Find where the given text appears and provide that cell's center as [X, Y] coordinate. 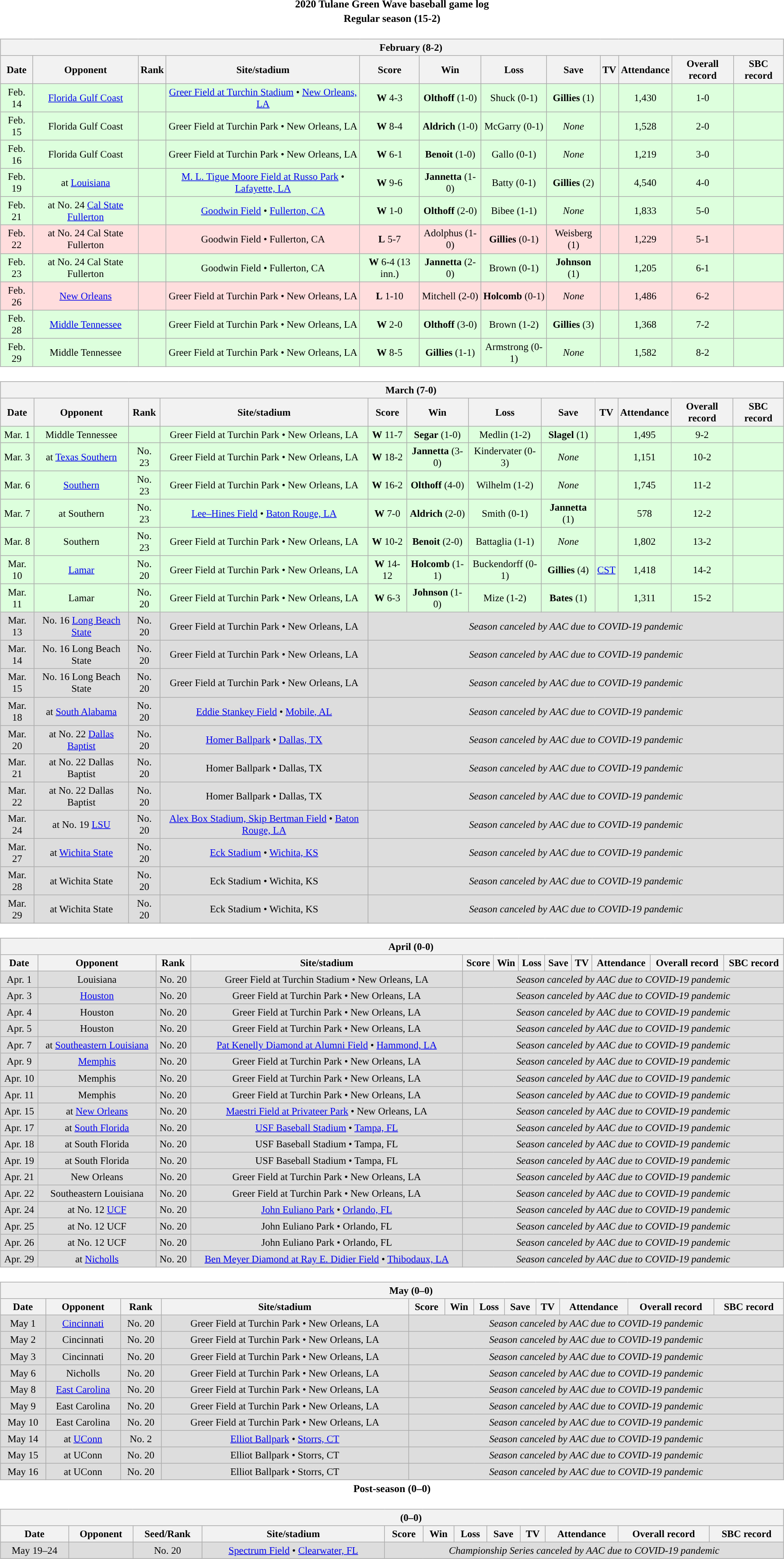
Apr. 17 [19, 1128]
4,540 [645, 183]
Mar. 14 [17, 655]
W 11-7 [388, 434]
Shuck (0-1) [514, 98]
5-1 [703, 239]
March (7-0) [392, 390]
Apr. 11 [19, 1095]
Feb. 21 [17, 211]
Feb. 16 [17, 155]
Apr. 18 [19, 1144]
Apr. 15 [19, 1111]
Southeastern Louisiana [97, 1193]
1,151 [644, 457]
Apr. 4 [19, 1012]
Batty (0-1) [514, 183]
W 6-3 [388, 599]
578 [644, 514]
Segar (1-0) [437, 434]
W 14-12 [388, 570]
Apr. 10 [19, 1078]
Brown (1-2) [514, 324]
Holcomb (0-1) [514, 296]
Maestri Field at Privateer Park • New Orleans, LA [327, 1111]
Mar. 29 [17, 909]
CST [606, 570]
Lee–Hines Field • Baton Rouge, LA [264, 514]
at New Orleans [97, 1111]
Bates (1) [568, 599]
1-0 [703, 98]
Adolphus (1-0) [451, 239]
1,495 [644, 434]
1,802 [644, 542]
Gillies (0-1) [514, 239]
Alex Box Stadium, Skip Bertman Field • Baton Rouge, LA [264, 824]
Apr. 5 [19, 1029]
Armstrong (0-1) [514, 353]
Olthoff (3-0) [451, 324]
Bibee (1-1) [514, 211]
Jannetta (3-0) [437, 457]
W 18-2 [388, 457]
Gillies (1-1) [451, 353]
Battaglia (1-1) [505, 542]
at No. 19 LSU [81, 824]
Apr. 1 [19, 979]
L 5-7 [389, 239]
Apr. 24 [19, 1210]
L 1-10 [389, 296]
Apr. 19 [19, 1160]
February (8-2) [392, 47]
Mize (1-2) [505, 599]
1,833 [645, 211]
M. L. Tigue Moore Field at Russo Park • Lafayette, LA [263, 183]
Nicholls [83, 1373]
McGarry (0-1) [514, 126]
W 9-6 [389, 183]
Gillies (1) [574, 98]
W 7-0 [388, 514]
at Louisiana [86, 183]
Mar. 20 [17, 739]
Feb. 19 [17, 183]
Gillies (3) [574, 324]
Apr. 3 [19, 996]
W 1-0 [389, 211]
Feb. 15 [17, 126]
Mar. 1 [17, 434]
at Nicholls [97, 1259]
Mar. 27 [17, 852]
Apr. 22 [19, 1193]
4-0 [703, 183]
at South Alabama [81, 711]
1,528 [645, 126]
Ben Meyer Diamond at Ray E. Didier Field • Thibodaux, LA [327, 1259]
May (0–0) [392, 1291]
2-0 [703, 126]
8-2 [703, 353]
Louisiana [97, 979]
Mar. 8 [17, 542]
May 6 [23, 1373]
Apr. 26 [19, 1243]
6-2 [703, 296]
W 4-3 [389, 98]
Holcomb (1-1) [437, 570]
Eddie Stankey Field • Mobile, AL [264, 711]
May 1 [23, 1324]
Apr. 29 [19, 1259]
12-2 [702, 514]
Jannetta (1-0) [451, 183]
1,219 [645, 155]
May 14 [23, 1439]
Mar. 10 [17, 570]
Apr. 7 [19, 1045]
Benoit (1-0) [451, 155]
Mar. 24 [17, 824]
Feb. 26 [17, 296]
Apr. 9 [19, 1062]
Mar. 3 [17, 457]
Johnson (1) [574, 268]
May 15 [23, 1455]
3-0 [703, 155]
Smith (0-1) [505, 514]
at Texas Southern [81, 457]
Mar. 21 [17, 767]
5-0 [703, 211]
Apr. 25 [19, 1226]
Gillies (4) [568, 570]
Olthoff (4-0) [437, 485]
1,582 [645, 353]
Feb. 23 [17, 268]
W 16-2 [388, 485]
Wilhelm (1-2) [505, 485]
Jannetta (2-0) [451, 268]
11-2 [702, 485]
9-2 [702, 434]
Mar. 11 [17, 599]
1,745 [644, 485]
May 10 [23, 1422]
Aldrich (1-0) [451, 126]
1,368 [645, 324]
1,486 [645, 296]
Slagel (1) [568, 434]
Medlin (1-2) [505, 434]
W 2-0 [389, 324]
April (0-0) [392, 946]
No. 2 [141, 1439]
7-2 [703, 324]
15-2 [702, 599]
Mitchell (2-0) [451, 296]
1,205 [645, 268]
Buckendorff (0-1) [505, 570]
1,229 [645, 239]
Benoit (2-0) [437, 542]
Mar. 22 [17, 796]
W 6-1 [389, 155]
Mar. 7 [17, 514]
14-2 [702, 570]
10-2 [702, 457]
Apr. 21 [19, 1177]
1,430 [645, 98]
Feb. 28 [17, 324]
Mar. 28 [17, 881]
May 19–24 [35, 1550]
W 6-4 (13 inn.) [389, 268]
1,418 [644, 570]
Mar. 15 [17, 683]
6-1 [703, 268]
Jannetta (1) [568, 514]
May 9 [23, 1406]
at Southern [81, 514]
W 10-2 [388, 542]
Brown (0-1) [514, 268]
Feb. 22 [17, 239]
Olthoff (2-0) [451, 211]
Mar. 18 [17, 711]
Championship Series canceled by AAC due to COVID-19 pandemic [584, 1550]
Mar. 6 [17, 485]
May 3 [23, 1356]
Seed/Rank [167, 1534]
at Southeastern Louisiana [97, 1045]
Pat Kenelly Diamond at Alumni Field • Hammond, LA [327, 1045]
May 16 [23, 1471]
May 8 [23, 1389]
(0–0) [392, 1517]
Weisberg (1) [574, 239]
1,311 [644, 599]
Gillies (2) [574, 183]
Olthoff (1-0) [451, 98]
Feb. 14 [17, 98]
Feb. 29 [17, 353]
Gallo (0-1) [514, 155]
Kindervater (0-3) [505, 457]
Aldrich (2-0) [437, 514]
W 8-5 [389, 353]
Mar. 13 [17, 627]
Johnson (1-0) [437, 599]
May 2 [23, 1340]
13-2 [702, 542]
Spectrum Field • Clearwater, FL [293, 1550]
W 8-4 [389, 126]
